For the text-containing cell, return its midpoint in (x, y) coordinate format. 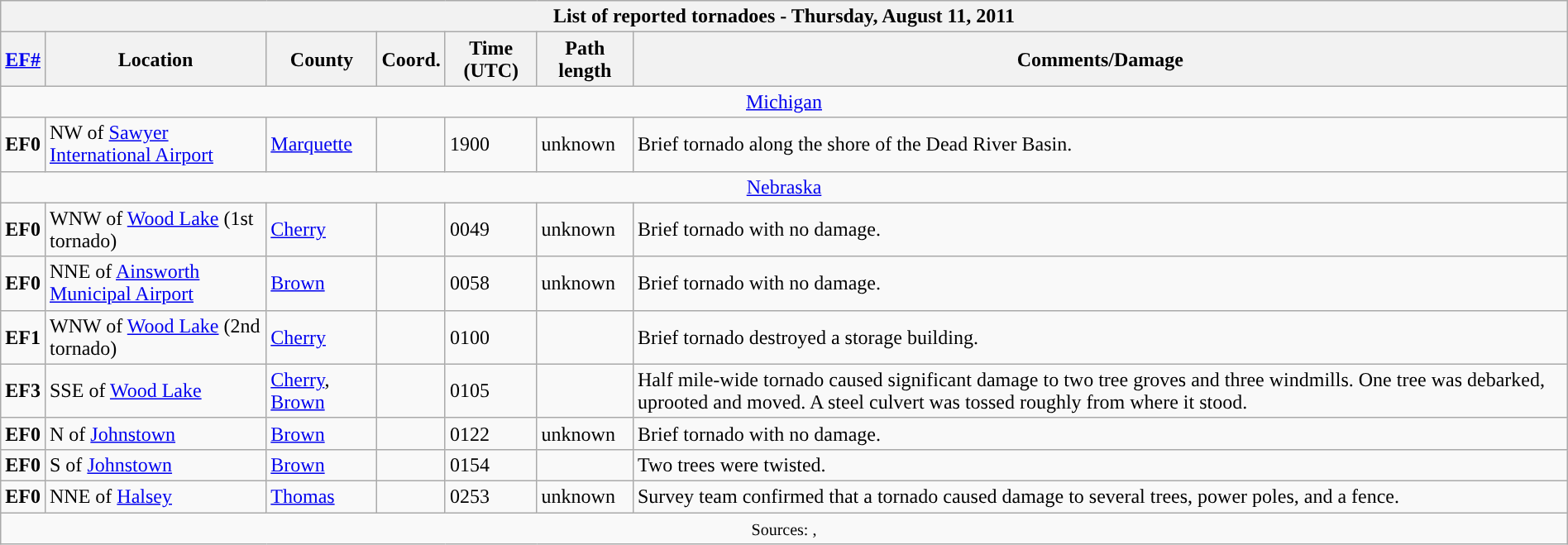
N of Johnstown (155, 433)
County (322, 60)
Cherry, Brown (322, 390)
0105 (491, 390)
S of Johnstown (155, 465)
Path length (585, 60)
WNW of Wood Lake (1st tornado) (155, 230)
NW of Sawyer International Airport (155, 144)
Time (UTC) (491, 60)
0154 (491, 465)
EF1 (23, 337)
1900 (491, 144)
Michigan (784, 102)
SSE of Wood Lake (155, 390)
0122 (491, 433)
Coord. (411, 60)
NNE of Ainsworth Municipal Airport (155, 283)
0100 (491, 337)
Survey team confirmed that a tornado caused damage to several trees, power poles, and a fence. (1100, 496)
0253 (491, 496)
Marquette (322, 144)
WNW of Wood Lake (2nd tornado) (155, 337)
List of reported tornadoes - Thursday, August 11, 2011 (784, 17)
Sources: , (784, 528)
Brief tornado destroyed a storage building. (1100, 337)
Two trees were twisted. (1100, 465)
Brief tornado along the shore of the Dead River Basin. (1100, 144)
EF# (23, 60)
Location (155, 60)
0049 (491, 230)
NNE of Halsey (155, 496)
Comments/Damage (1100, 60)
0058 (491, 283)
Thomas (322, 496)
EF3 (23, 390)
Nebraska (784, 187)
